Pinpoint the cell where the given text exists, returning its (X, Y) midpoint coordinate. 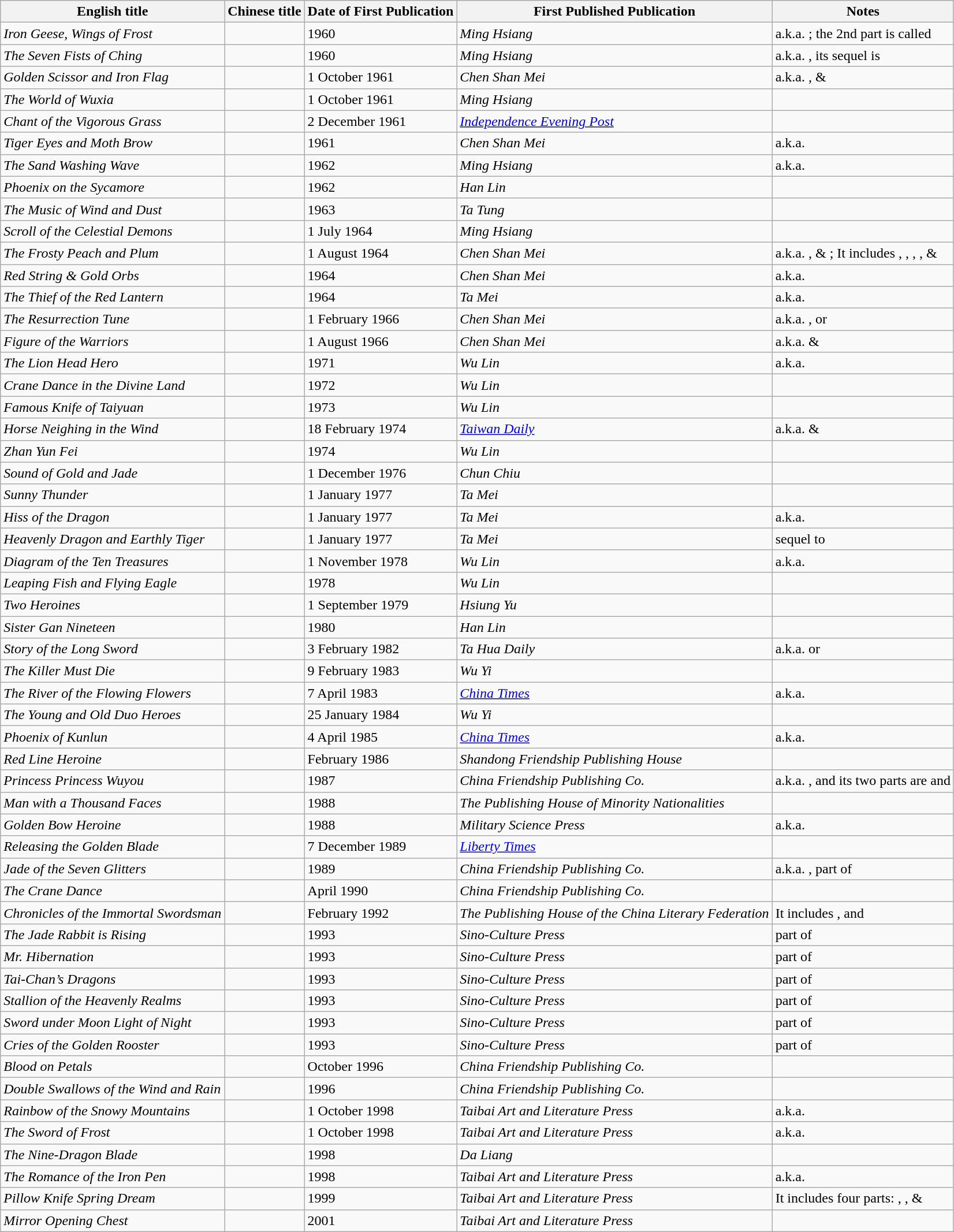
First Published Publication (614, 12)
18 February 1974 (381, 429)
The Music of Wind and Dust (113, 209)
The Killer Must Die (113, 671)
February 1992 (381, 913)
The Young and Old Duo Heroes (113, 715)
1 February 1966 (381, 319)
1972 (381, 385)
Jade of the Seven Glitters (113, 869)
Zhan Yun Fei (113, 451)
The Jade Rabbit is Rising (113, 935)
1974 (381, 451)
7 April 1983 (381, 693)
a.k.a. , or (863, 319)
Chun Chiu (614, 473)
October 1996 (381, 1067)
English title (113, 12)
Chinese title (264, 12)
Blood on Petals (113, 1067)
Taiwan Daily (614, 429)
Iron Geese, Wings of Frost (113, 34)
1963 (381, 209)
Double Swallows of the Wind and Rain (113, 1089)
Man with a Thousand Faces (113, 803)
The Romance of the Iron Pen (113, 1177)
Independence Evening Post (614, 121)
Red Line Heroine (113, 759)
Date of First Publication (381, 12)
a.k.a. or (863, 649)
Liberty Times (614, 847)
Story of the Long Sword (113, 649)
The Publishing House of the China Literary Federation (614, 913)
Sound of Gold and Jade (113, 473)
Red String & Gold Orbs (113, 276)
a.k.a. , & (863, 77)
a.k.a. ; the 2nd part is called (863, 34)
7 December 1989 (381, 847)
February 1986 (381, 759)
a.k.a. , & ; It includes , , , , & (863, 253)
1978 (381, 583)
1996 (381, 1089)
25 January 1984 (381, 715)
1 August 1966 (381, 341)
2 December 1961 (381, 121)
Golden Bow Heroine (113, 825)
Chronicles of the Immortal Swordsman (113, 913)
Heavenly Dragon and Earthly Tiger (113, 539)
Golden Scissor and Iron Flag (113, 77)
1973 (381, 407)
Crane Dance in the Divine Land (113, 385)
a.k.a. , its sequel is (863, 55)
The Lion Head Hero (113, 363)
1 September 1979 (381, 605)
a.k.a. , part of (863, 869)
Hiss of the Dragon (113, 517)
Cries of the Golden Rooster (113, 1045)
1 July 1964 (381, 231)
It includes four parts: , , & (863, 1198)
Princess Princess Wuyou (113, 781)
The Thief of the Red Lantern (113, 297)
Diagram of the Ten Treasures (113, 561)
The Seven Fists of Ching (113, 55)
Two Heroines (113, 605)
Phoenix of Kunlun (113, 737)
Leaping Fish and Flying Eagle (113, 583)
The Frosty Peach and Plum (113, 253)
1999 (381, 1198)
The River of the Flowing Flowers (113, 693)
1 November 1978 (381, 561)
1961 (381, 143)
1 December 1976 (381, 473)
Notes (863, 12)
Sword under Moon Light of Night (113, 1023)
The World of Wuxia (113, 99)
Hsiung Yu (614, 605)
Da Liang (614, 1155)
Shandong Friendship Publishing House (614, 759)
Ta Hua Daily (614, 649)
Sunny Thunder (113, 495)
Chant of the Vigorous Grass (113, 121)
The Resurrection Tune (113, 319)
Sister Gan Nineteen (113, 627)
4 April 1985 (381, 737)
Famous Knife of Taiyuan (113, 407)
The Nine-Dragon Blade (113, 1155)
Horse Neighing in the Wind (113, 429)
a.k.a. , and its two parts are and (863, 781)
1971 (381, 363)
It includes , and (863, 913)
Rainbow of the Snowy Mountains (113, 1111)
Tai-Chan’s Dragons (113, 979)
The Sand Washing Wave (113, 165)
1989 (381, 869)
3 February 1982 (381, 649)
Scroll of the Celestial Demons (113, 231)
Tiger Eyes and Moth Brow (113, 143)
Releasing the Golden Blade (113, 847)
Phoenix on the Sycamore (113, 187)
2001 (381, 1220)
The Sword of Frost (113, 1133)
9 February 1983 (381, 671)
1 August 1964 (381, 253)
Pillow Knife Spring Dream (113, 1198)
Figure of the Warriors (113, 341)
April 1990 (381, 891)
Mr. Hibernation (113, 956)
1980 (381, 627)
Stallion of the Heavenly Realms (113, 1001)
The Publishing House of Minority Nationalities (614, 803)
sequel to (863, 539)
Ta Tung (614, 209)
Military Science Press (614, 825)
The Crane Dance (113, 891)
1987 (381, 781)
Mirror Opening Chest (113, 1220)
